Output the [x, y] coordinate of the center of the cell containing the given text.  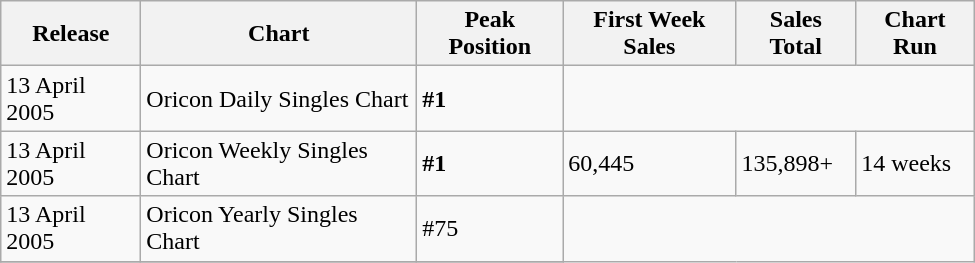
Peak Position [490, 34]
Chart [279, 34]
Sales Total [796, 34]
First Week Sales [650, 34]
135,898+ [796, 164]
14 weeks [916, 164]
#75 [490, 228]
60,445 [650, 164]
Oricon Weekly Singles Chart [279, 164]
Release [71, 34]
Oricon Yearly Singles Chart [279, 228]
Chart Run [916, 34]
Oricon Daily Singles Chart [279, 98]
